Identify which cell holds the provided text, then report its (x, y) central coordinate. 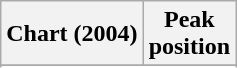
Chart (2004) (72, 34)
Peakposition (189, 34)
